Extract the [X, Y] coordinate from the center of the cell holding the provided text.  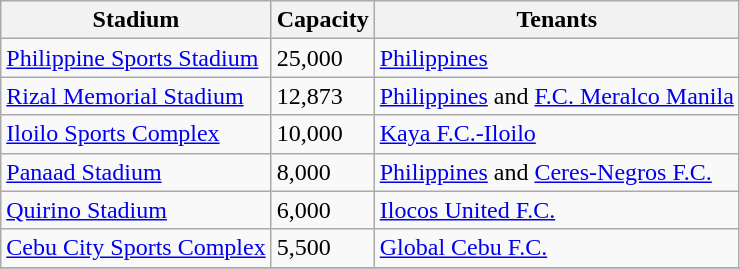
Ilocos United F.C. [556, 210]
Panaad Stadium [136, 172]
Rizal Memorial Stadium [136, 96]
Global Cebu F.C. [556, 248]
Capacity [322, 20]
Kaya F.C.-Iloilo [556, 134]
5,500 [322, 248]
6,000 [322, 210]
Philippines and Ceres-Negros F.C. [556, 172]
Stadium [136, 20]
25,000 [322, 58]
Philippine Sports Stadium [136, 58]
Quirino Stadium [136, 210]
Cebu City Sports Complex [136, 248]
Philippines [556, 58]
Tenants [556, 20]
8,000 [322, 172]
12,873 [322, 96]
Iloilo Sports Complex [136, 134]
10,000 [322, 134]
Philippines and F.C. Meralco Manila [556, 96]
